Provide the [x, y] coordinate of the cell's center where the given text is located.  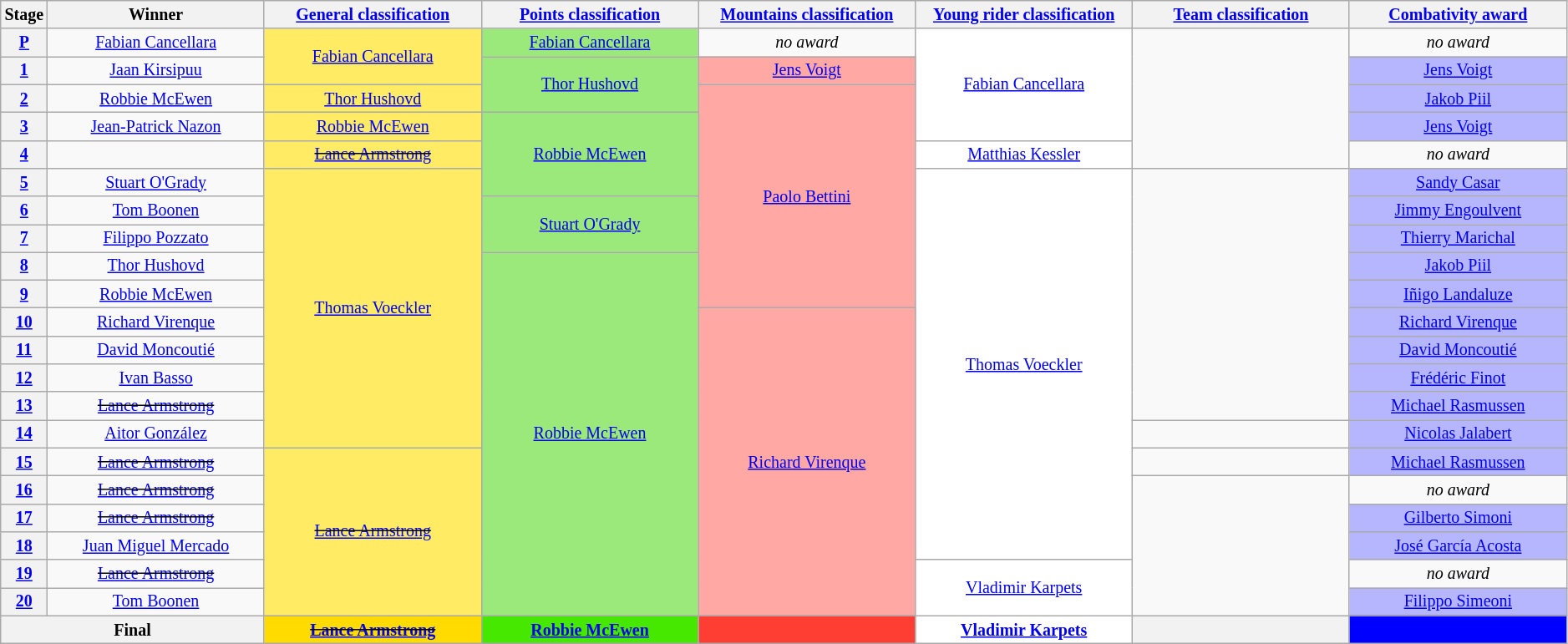
11 [24, 351]
Matthias Kessler [1024, 154]
17 [24, 518]
7 [24, 239]
Gilberto Simoni [1458, 518]
P [24, 43]
18 [24, 546]
Thierry Marichal [1458, 239]
8 [24, 266]
6 [24, 210]
Points classification [590, 15]
Juan Miguel Mercado [155, 546]
Aitor González [155, 434]
Sandy Casar [1458, 182]
Young rider classification [1024, 15]
General classification [373, 15]
10 [24, 322]
5 [24, 182]
1 [24, 70]
13 [24, 406]
Final [133, 630]
4 [24, 154]
2 [24, 99]
20 [24, 601]
15 [24, 463]
Filippo Pozzato [155, 239]
Team classification [1241, 15]
Winner [155, 15]
Combativity award [1458, 15]
Filippo Simeoni [1458, 601]
Mountains classification [807, 15]
Frédéric Finot [1458, 378]
Stage [24, 15]
14 [24, 434]
José García Acosta [1458, 546]
Paolo Bettini [807, 196]
Nicolas Jalabert [1458, 434]
3 [24, 127]
9 [24, 294]
19 [24, 573]
Jaan Kirsipuu [155, 70]
12 [24, 378]
Jimmy Engoulvent [1458, 210]
Ivan Basso [155, 378]
16 [24, 489]
Iñigo Landaluze [1458, 294]
Jean-Patrick Nazon [155, 127]
